Locate the cell with the specified text and output its [x, y] center coordinate. 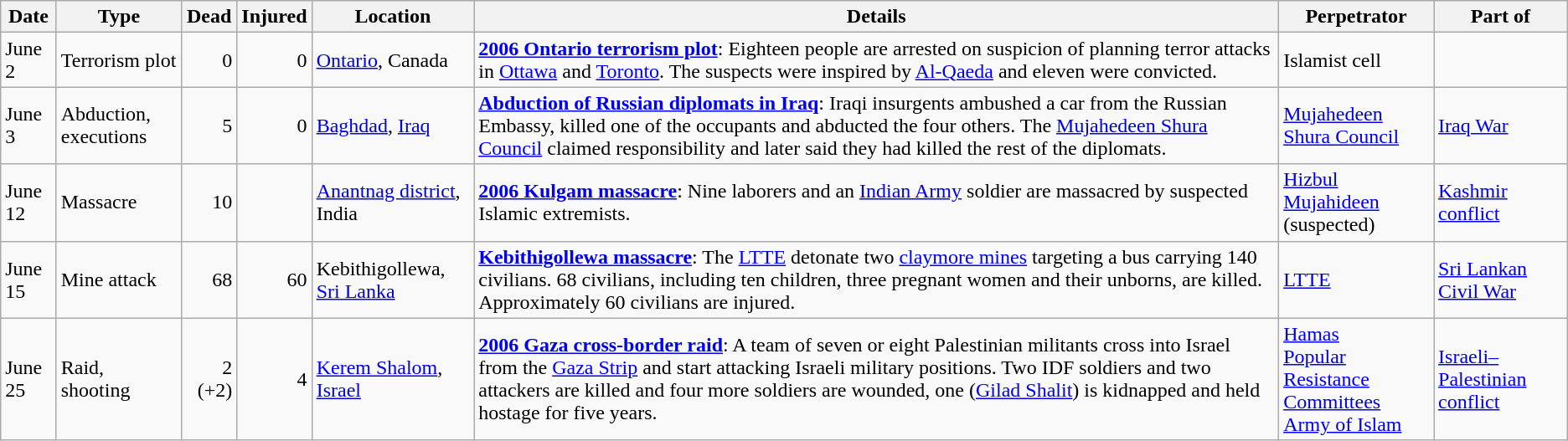
Anantnag district, India [393, 203]
Perpetrator [1357, 17]
June 12 [28, 203]
June 25 [28, 379]
LTTE [1357, 279]
10 [209, 203]
Ontario, Canada [393, 60]
Kebithigollewa, Sri Lanka [393, 279]
Baghdad, Iraq [393, 126]
Terrorism plot [119, 60]
Mine attack [119, 279]
5 [209, 126]
June 15 [28, 279]
June 3 [28, 126]
Iraq War [1501, 126]
Date [28, 17]
Injured [275, 17]
Hamas Popular Resistance Committees Army of Islam [1357, 379]
Kerem Shalom, Israel [393, 379]
June 2 [28, 60]
Israeli–Palestinian conflict [1501, 379]
Massacre [119, 203]
Raid, shooting [119, 379]
Type [119, 17]
Mujahedeen Shura Council [1357, 126]
2006 Kulgam massacre: Nine laborers and an Indian Army soldier are massacred by suspected Islamic extremists. [876, 203]
Sri Lankan Civil War [1501, 279]
Islamist cell [1357, 60]
Location [393, 17]
Part of [1501, 17]
Abduction, executions [119, 126]
Hizbul Mujahideen (suspected) [1357, 203]
68 [209, 279]
60 [275, 279]
Details [876, 17]
4 [275, 379]
2 (+2) [209, 379]
Kashmir conflict [1501, 203]
Dead [209, 17]
